For the text-containing cell, return its midpoint in (X, Y) coordinate format. 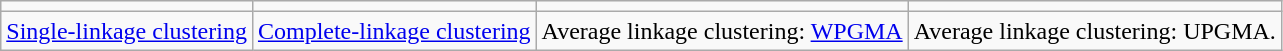
Complete-linkage clustering (394, 31)
Average linkage clustering: WPGMA (722, 31)
Average linkage clustering: UPGMA. (1094, 31)
Single-linkage clustering (127, 31)
